Identify which cell holds the provided text, then report its [X, Y] central coordinate. 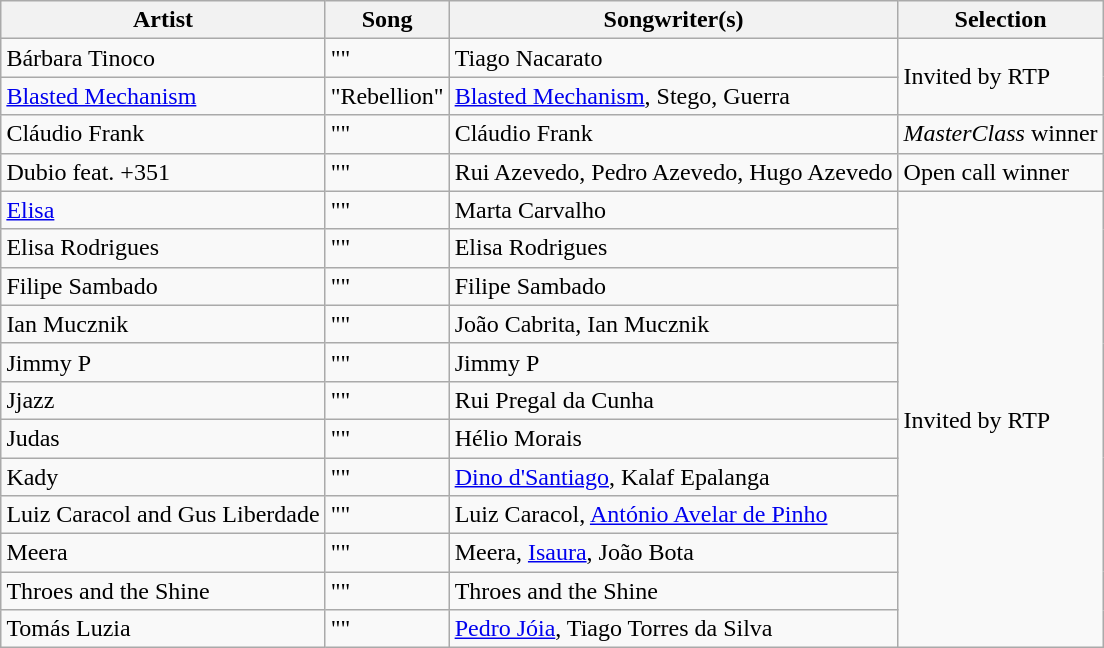
Elisa [163, 210]
"Rebellion" [387, 96]
Song [387, 20]
Pedro Jóia, Tiago Torres da Silva [674, 629]
Selection [1000, 20]
Luiz Caracol, António Avelar de Pinho [674, 515]
Hélio Morais [674, 438]
Blasted Mechanism, Stego, Guerra [674, 96]
Open call winner [1000, 172]
Tiago Nacarato [674, 58]
Artist [163, 20]
Luiz Caracol and Gus Liberdade [163, 515]
João Cabrita, Ian Mucznik [674, 324]
Dubio feat. +351 [163, 172]
Bárbara Tinoco [163, 58]
Meera, Isaura, João Bota [674, 553]
Marta Carvalho [674, 210]
Ian Mucznik [163, 324]
Jjazz [163, 400]
MasterClass winner [1000, 134]
Judas [163, 438]
Rui Azevedo, Pedro Azevedo, Hugo Azevedo [674, 172]
Songwriter(s) [674, 20]
Meera [163, 553]
Blasted Mechanism [163, 96]
Dino d'Santiago, Kalaf Epalanga [674, 477]
Tomás Luzia [163, 629]
Rui Pregal da Cunha [674, 400]
Kady [163, 477]
